Output the (X, Y) coordinate of the center of the cell containing the given text.  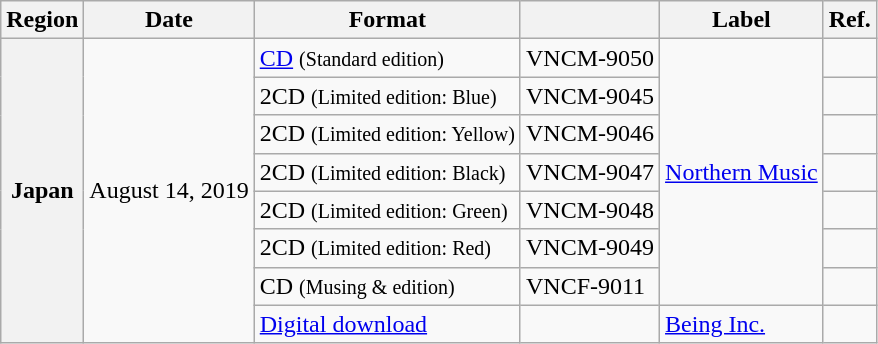
2CD (Limited edition: Yellow) (387, 134)
Ref. (850, 20)
Japan (42, 191)
Northern Music (742, 172)
VNCM-9048 (590, 210)
CD (Musing & edition) (387, 286)
2CD (Limited edition: Red) (387, 248)
August 14, 2019 (169, 191)
Digital download (387, 324)
2CD (Limited edition: Blue) (387, 96)
VNCM-9045 (590, 96)
2CD (Limited edition: Black) (387, 172)
CD (Standard edition) (387, 58)
VNCM-9049 (590, 248)
VNCF-9011 (590, 286)
Label (742, 20)
Region (42, 20)
Being Inc. (742, 324)
VNCM-9050 (590, 58)
Format (387, 20)
Date (169, 20)
2CD (Limited edition: Green) (387, 210)
VNCM-9047 (590, 172)
VNCM-9046 (590, 134)
